Scan for the cell matching the given text and deliver its [x, y] coordinate at center. 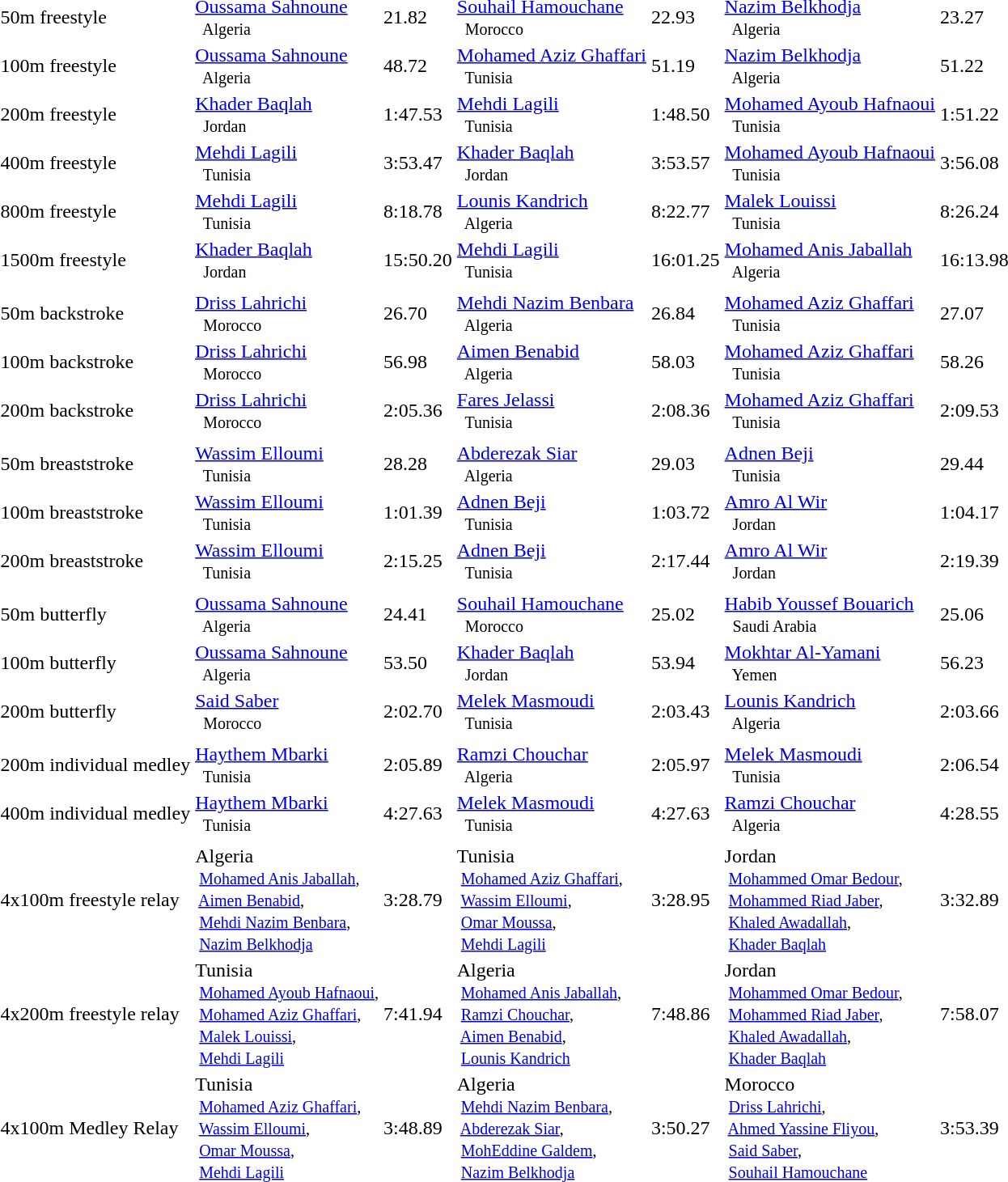
7:41.94 [418, 1014]
24.41 [418, 615]
2:03.43 [685, 712]
1:47.53 [418, 115]
2:05.89 [418, 765]
Souhail Hamouchane Morocco [552, 615]
53.50 [418, 663]
Abderezak Siar Algeria [552, 464]
1:01.39 [418, 513]
2:05.97 [685, 765]
Mehdi Nazim Benbara Algeria [552, 314]
3:53.47 [418, 163]
2:02.70 [418, 712]
26.84 [685, 314]
Nazim Belkhodja Algeria [830, 66]
Malek Louissi Tunisia [830, 212]
58.03 [685, 362]
Algeria Mohamed Anis Jaballah, Ramzi Chouchar, Aimen Benabid, Lounis Kandrich [552, 1014]
48.72 [418, 66]
56.98 [418, 362]
Said Saber Morocco [287, 712]
7:48.86 [685, 1014]
8:22.77 [685, 212]
25.02 [685, 615]
3:28.95 [685, 900]
2:08.36 [685, 411]
1:48.50 [685, 115]
26.70 [418, 314]
Tunisia Mohamed Aziz Ghaffari, Wassim Elloumi, Omar Moussa, Mehdi Lagili [552, 900]
53.94 [685, 663]
1:03.72 [685, 513]
Mohamed Anis Jaballah Algeria [830, 261]
Tunisia Mohamed Ayoub Hafnaoui, Mohamed Aziz Ghaffari, Malek Louissi, Mehdi Lagili [287, 1014]
Aimen Benabid Algeria [552, 362]
Algeria Mohamed Anis Jaballah, Aimen Benabid, Mehdi Nazim Benbara, Nazim Belkhodja [287, 900]
15:50.20 [418, 261]
2:05.36 [418, 411]
Habib Youssef Bouarich Saudi Arabia [830, 615]
Fares Jelassi Tunisia [552, 411]
8:18.78 [418, 212]
16:01.25 [685, 261]
3:53.57 [685, 163]
28.28 [418, 464]
2:15.25 [418, 561]
3:28.79 [418, 900]
51.19 [685, 66]
29.03 [685, 464]
2:17.44 [685, 561]
Mokhtar Al-Yamani Yemen [830, 663]
